Scan for the cell matching the given text and deliver its (x, y) coordinate at center. 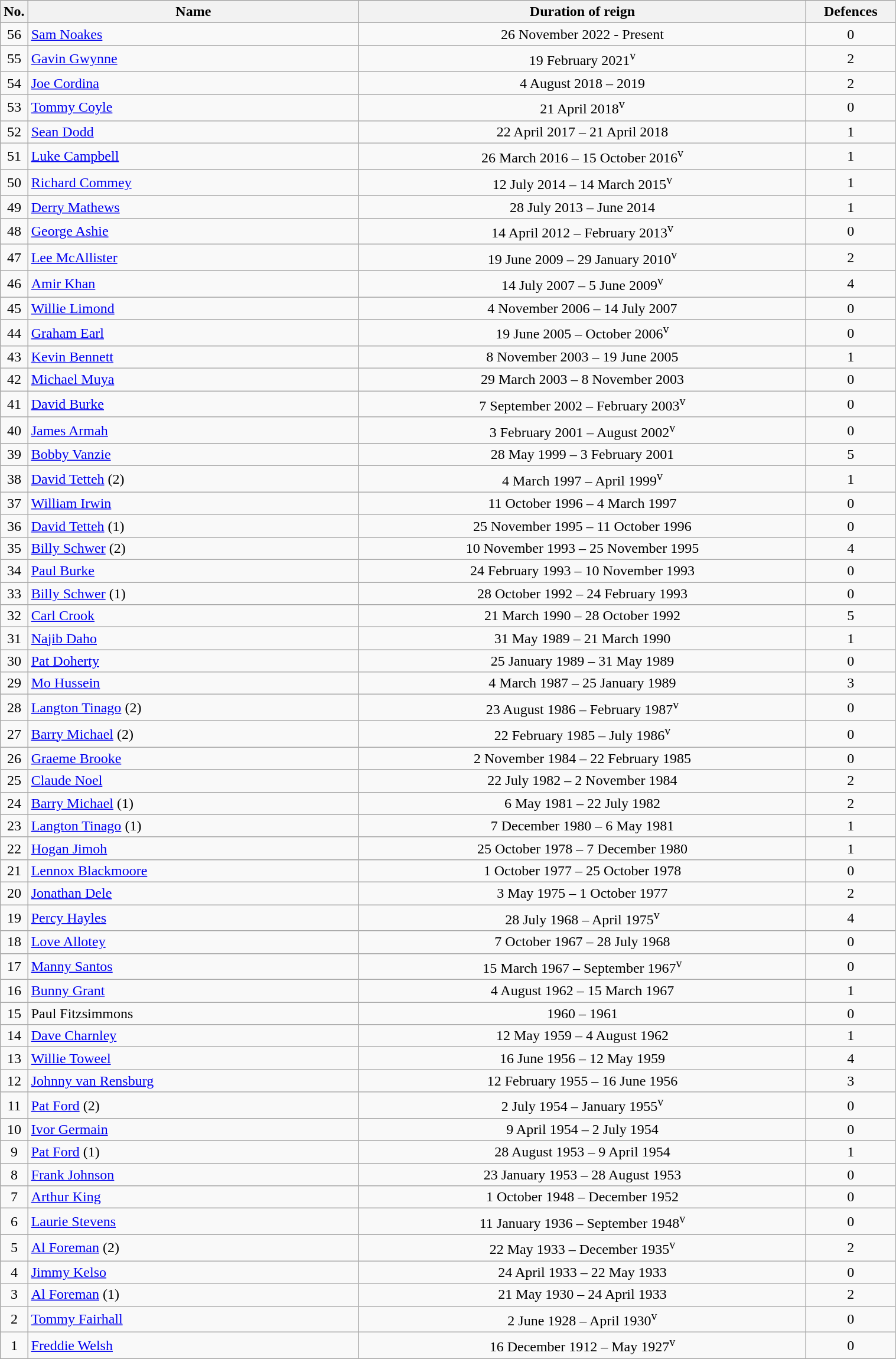
Derry Mathews (193, 207)
15 (14, 1013)
2 June 1928 – April 1930v (582, 1319)
Luke Campbell (193, 156)
44 (14, 333)
19 June 2009 – 29 January 2010v (582, 258)
No. (14, 12)
21 May 1930 – 24 April 1933 (582, 1295)
14 (14, 1036)
2 November 1984 – 22 February 1985 (582, 758)
49 (14, 207)
56 (14, 34)
23 (14, 826)
39 (14, 455)
Paul Burke (193, 571)
Duration of reign (582, 12)
Langton Tinago (2) (193, 708)
Willie Limond (193, 308)
Laurie Stevens (193, 1221)
David Tetteh (2) (193, 480)
21 (14, 871)
Pat Ford (1) (193, 1152)
10 (14, 1130)
Richard Commey (193, 183)
Langton Tinago (1) (193, 826)
Jimmy Kelso (193, 1272)
12 (14, 1081)
Tommy Fairhall (193, 1319)
Gavin Gwynne (193, 59)
Name (193, 12)
20 (14, 893)
Sean Dodd (193, 132)
Bobby Vanzie (193, 455)
55 (14, 59)
30 (14, 661)
24 February 1993 – 10 November 1993 (582, 571)
28 May 1999 – 3 February 2001 (582, 455)
17 (14, 966)
6 May 1981 – 22 July 1982 (582, 803)
Willie Toweel (193, 1058)
47 (14, 258)
14 July 2007 – 5 June 2009v (582, 283)
3 February 2001 – August 2002v (582, 430)
Sam Noakes (193, 34)
48 (14, 232)
Tommy Coyle (193, 107)
1 October 1977 – 25 October 1978 (582, 871)
11 October 1996 – 4 March 1997 (582, 503)
4 August 2018 – 2019 (582, 83)
Billy Schwer (2) (193, 549)
George Ashie (193, 232)
Defences (851, 12)
Billy Schwer (1) (193, 594)
12 February 1955 – 16 June 1956 (582, 1081)
Percy Hayles (193, 918)
Hogan Jimoh (193, 848)
28 July 2013 – June 2014 (582, 207)
Paul Fitzsimmons (193, 1013)
50 (14, 183)
Kevin Bennett (193, 357)
Pat Doherty (193, 661)
Barry Michael (1) (193, 803)
19 February 2021v (582, 59)
28 October 1992 – 24 February 1993 (582, 594)
Graham Earl (193, 333)
45 (14, 308)
Graeme Brooke (193, 758)
18 (14, 942)
Amir Khan (193, 283)
12 July 2014 – 14 March 2015v (582, 183)
31 May 1989 – 21 March 1990 (582, 638)
Barry Michael (2) (193, 735)
27 (14, 735)
James Armah (193, 430)
Mo Hussein (193, 683)
41 (14, 404)
52 (14, 132)
Joe Cordina (193, 83)
13 (14, 1058)
53 (14, 107)
11 (14, 1106)
19 (14, 918)
26 March 2016 – 15 October 2016v (582, 156)
10 November 1993 – 25 November 1995 (582, 549)
31 (14, 638)
1960 – 1961 (582, 1013)
Jonathan Dele (193, 893)
51 (14, 156)
Carl Crook (193, 616)
29 March 2003 – 8 November 2003 (582, 380)
8 November 2003 – 19 June 2005 (582, 357)
Al Foreman (1) (193, 1295)
35 (14, 549)
36 (14, 526)
David Burke (193, 404)
23 August 1986 – February 1987v (582, 708)
2 July 1954 – January 1955v (582, 1106)
Arthur King (193, 1197)
6 (14, 1221)
16 December 1912 – May 1927v (582, 1345)
23 January 1953 – 28 August 1953 (582, 1175)
34 (14, 571)
4 March 1997 – April 1999v (582, 480)
24 April 1933 – 22 May 1933 (582, 1272)
Dave Charnley (193, 1036)
Najib Daho (193, 638)
32 (14, 616)
24 (14, 803)
11 January 1936 – September 1948v (582, 1221)
9 (14, 1152)
Bunny Grant (193, 991)
Frank Johnson (193, 1175)
7 December 1980 – 6 May 1981 (582, 826)
21 April 2018v (582, 107)
22 February 1985 – July 1986v (582, 735)
22 (14, 848)
4 August 1962 – 15 March 1967 (582, 991)
4 November 2006 – 14 July 2007 (582, 308)
William Irwin (193, 503)
14 April 2012 – February 2013v (582, 232)
7 September 2002 – February 2003v (582, 404)
40 (14, 430)
25 November 1995 – 11 October 1996 (582, 526)
19 June 2005 – October 2006v (582, 333)
26 November 2022 - Present (582, 34)
Lennox Blackmoore (193, 871)
David Tetteh (1) (193, 526)
Ivor Germain (193, 1130)
28 (14, 708)
16 (14, 991)
Lee McAllister (193, 258)
Love Allotey (193, 942)
22 May 1933 – December 1935v (582, 1247)
54 (14, 83)
Manny Santos (193, 966)
9 April 1954 – 2 July 1954 (582, 1130)
Johnny van Rensburg (193, 1081)
3 May 1975 – 1 October 1977 (582, 893)
29 (14, 683)
Freddie Welsh (193, 1345)
Michael Muya (193, 380)
16 June 1956 – 12 May 1959 (582, 1058)
4 March 1987 – 25 January 1989 (582, 683)
15 March 1967 – September 1967v (582, 966)
7 (14, 1197)
28 July 1968 – April 1975v (582, 918)
25 (14, 781)
25 January 1989 – 31 May 1989 (582, 661)
21 March 1990 – 28 October 1992 (582, 616)
33 (14, 594)
38 (14, 480)
Pat Ford (2) (193, 1106)
43 (14, 357)
42 (14, 380)
37 (14, 503)
28 August 1953 – 9 April 1954 (582, 1152)
26 (14, 758)
46 (14, 283)
7 October 1967 – 28 July 1968 (582, 942)
22 July 1982 – 2 November 1984 (582, 781)
1 October 1948 – December 1952 (582, 1197)
Claude Noel (193, 781)
25 October 1978 – 7 December 1980 (582, 848)
22 April 2017 – 21 April 2018 (582, 132)
Al Foreman (2) (193, 1247)
8 (14, 1175)
12 May 1959 – 4 August 1962 (582, 1036)
